Provide the (X, Y) coordinate of the cell's center where the given text is located.  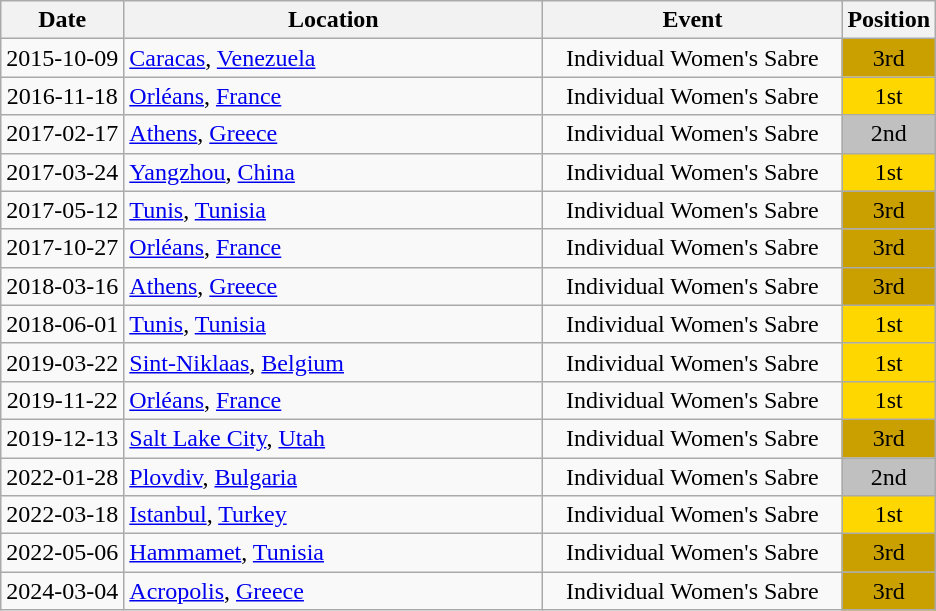
Plovdiv, Bulgaria (334, 477)
Acropolis, Greece (334, 591)
2022-03-18 (62, 515)
2019-12-13 (62, 438)
Location (334, 20)
Caracas, Venezuela (334, 58)
2015-10-09 (62, 58)
Istanbul, Turkey (334, 515)
Sint-Niklaas, Belgium (334, 362)
2018-06-01 (62, 324)
Yangzhou, China (334, 172)
Event (692, 20)
Date (62, 20)
2024-03-04 (62, 591)
2019-03-22 (62, 362)
2017-10-27 (62, 248)
2018-03-16 (62, 286)
Salt Lake City, Utah (334, 438)
2016-11-18 (62, 96)
2017-05-12 (62, 210)
2022-05-06 (62, 553)
Hammamet, Tunisia (334, 553)
2019-11-22 (62, 400)
2017-02-17 (62, 134)
Position (889, 20)
2022-01-28 (62, 477)
2017-03-24 (62, 172)
